Capture the cell that displays the provided text and extract its (X, Y) central coordinate. 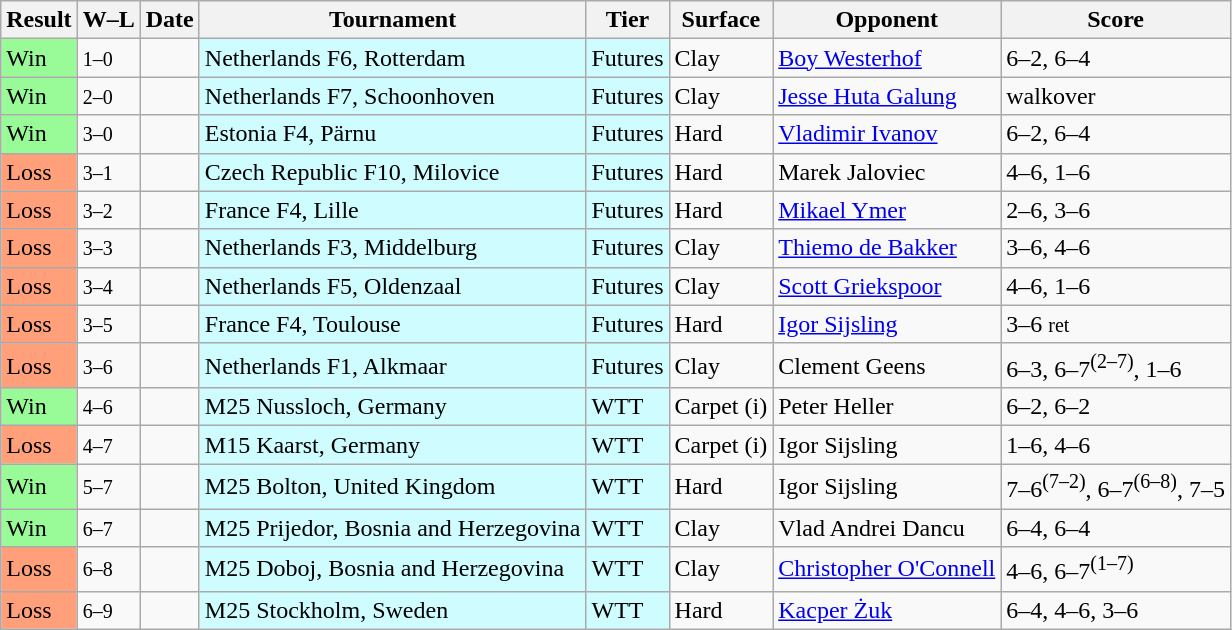
6–7 (108, 528)
3–0 (108, 134)
Clement Geens (887, 366)
Estonia F4, Pärnu (392, 134)
6–8 (108, 570)
3–4 (108, 286)
France F4, Lille (392, 210)
Surface (721, 20)
6–4, 6–4 (1116, 528)
Netherlands F5, Oldenzaal (392, 286)
5–7 (108, 486)
4–7 (108, 445)
Result (39, 20)
2–6, 3–6 (1116, 210)
3–5 (108, 324)
M25 Doboj, Bosnia and Herzegovina (392, 570)
M25 Bolton, United Kingdom (392, 486)
Netherlands F7, Schoonhoven (392, 96)
6–3, 6–7(2–7), 1–6 (1116, 366)
Date (170, 20)
Jesse Huta Galung (887, 96)
Mikael Ymer (887, 210)
W–L (108, 20)
Boy Westerhof (887, 58)
4–6 (108, 407)
walkover (1116, 96)
Netherlands F6, Rotterdam (392, 58)
M25 Stockholm, Sweden (392, 610)
6–2, 6–2 (1116, 407)
Opponent (887, 20)
M25 Prijedor, Bosnia and Herzegovina (392, 528)
Christopher O'Connell (887, 570)
3–3 (108, 248)
3–6 ret (1116, 324)
Vladimir Ivanov (887, 134)
6–9 (108, 610)
Vlad Andrei Dancu (887, 528)
M25 Nussloch, Germany (392, 407)
Marek Jaloviec (887, 172)
Tier (628, 20)
6–4, 4–6, 3–6 (1116, 610)
Score (1116, 20)
3–2 (108, 210)
Peter Heller (887, 407)
4–6, 6–7(1–7) (1116, 570)
2–0 (108, 96)
Netherlands F3, Middelburg (392, 248)
3–6, 4–6 (1116, 248)
France F4, Toulouse (392, 324)
Czech Republic F10, Milovice (392, 172)
Netherlands F1, Alkmaar (392, 366)
1–6, 4–6 (1116, 445)
Scott Griekspoor (887, 286)
M15 Kaarst, Germany (392, 445)
7–6(7–2), 6–7(6–8), 7–5 (1116, 486)
1–0 (108, 58)
Thiemo de Bakker (887, 248)
Kacper Żuk (887, 610)
Tournament (392, 20)
3–6 (108, 366)
3–1 (108, 172)
